Pinpoint the cell where the given text exists, returning its [X, Y] midpoint coordinate. 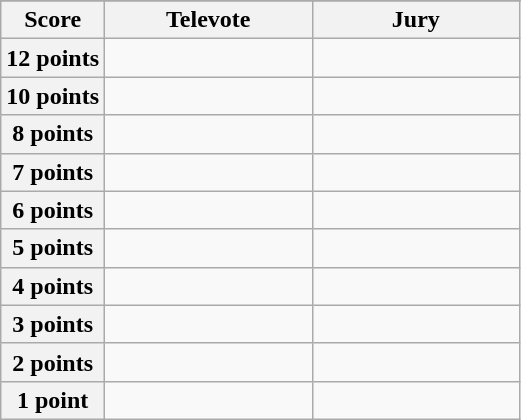
Televote [209, 20]
3 points [53, 324]
10 points [53, 96]
4 points [53, 286]
5 points [53, 248]
Score [53, 20]
2 points [53, 362]
8 points [53, 134]
7 points [53, 172]
6 points [53, 210]
12 points [53, 58]
Jury [416, 20]
1 point [53, 400]
